Extract the (x, y) coordinate from the center of the cell holding the provided text.  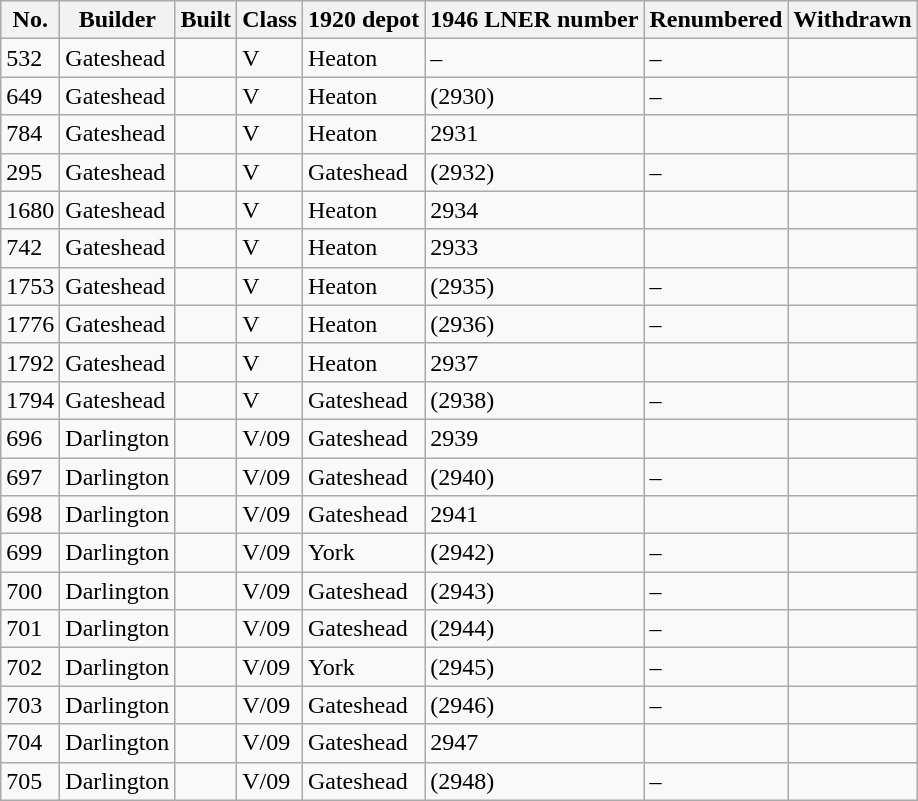
(2942) (534, 553)
1792 (30, 362)
700 (30, 591)
(2944) (534, 629)
532 (30, 58)
(2930) (534, 96)
1680 (30, 210)
(2940) (534, 477)
1753 (30, 286)
No. (30, 20)
702 (30, 667)
1776 (30, 324)
2947 (534, 743)
2933 (534, 248)
(2946) (534, 705)
2934 (534, 210)
Renumbered (716, 20)
(2935) (534, 286)
Class (270, 20)
696 (30, 438)
Withdrawn (852, 20)
Built (206, 20)
703 (30, 705)
295 (30, 172)
701 (30, 629)
1946 LNER number (534, 20)
698 (30, 515)
649 (30, 96)
704 (30, 743)
1794 (30, 400)
742 (30, 248)
2931 (534, 134)
(2936) (534, 324)
(2948) (534, 781)
784 (30, 134)
699 (30, 553)
(2943) (534, 591)
2937 (534, 362)
2939 (534, 438)
(2945) (534, 667)
705 (30, 781)
697 (30, 477)
2941 (534, 515)
1920 depot (363, 20)
(2932) (534, 172)
(2938) (534, 400)
Builder (118, 20)
